Return the [X, Y] coordinate for the center point of the cell that contains the specified text.  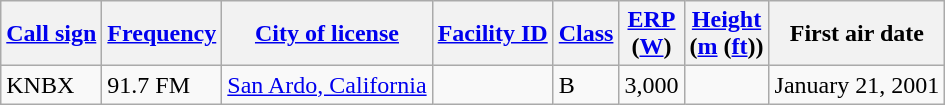
January 21, 2001 [857, 85]
San Ardo, California [327, 85]
Call sign [52, 34]
Class [586, 34]
3,000 [652, 85]
91.7 FM [162, 85]
KNBX [52, 85]
First air date [857, 34]
B [586, 85]
Height(m (ft)) [726, 34]
ERP(W) [652, 34]
City of license [327, 34]
Facility ID [492, 34]
Frequency [162, 34]
